Identify which cell holds the provided text, then report its [X, Y] central coordinate. 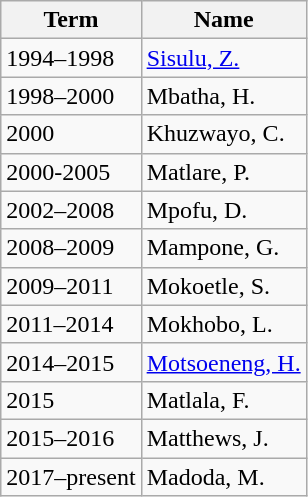
1998–2000 [71, 96]
Name [224, 20]
Mampone, G. [224, 248]
2009–2011 [71, 286]
2014–2015 [71, 362]
2008–2009 [71, 248]
Khuzwayo, C. [224, 134]
2000-2005 [71, 172]
Mpofu, D. [224, 210]
2000 [71, 134]
2015–2016 [71, 438]
Mokoetle, S. [224, 286]
Madoda, M. [224, 477]
2002–2008 [71, 210]
Motsoeneng, H. [224, 362]
Mbatha, H. [224, 96]
Term [71, 20]
Matlala, F. [224, 400]
2015 [71, 400]
2011–2014 [71, 324]
1994–1998 [71, 58]
Mokhobo, L. [224, 324]
2017–present [71, 477]
Matlare, P. [224, 172]
Matthews, J. [224, 438]
Sisulu, Z. [224, 58]
